Detect which cell encompasses the target text, then output its [X, Y] center coordinate. 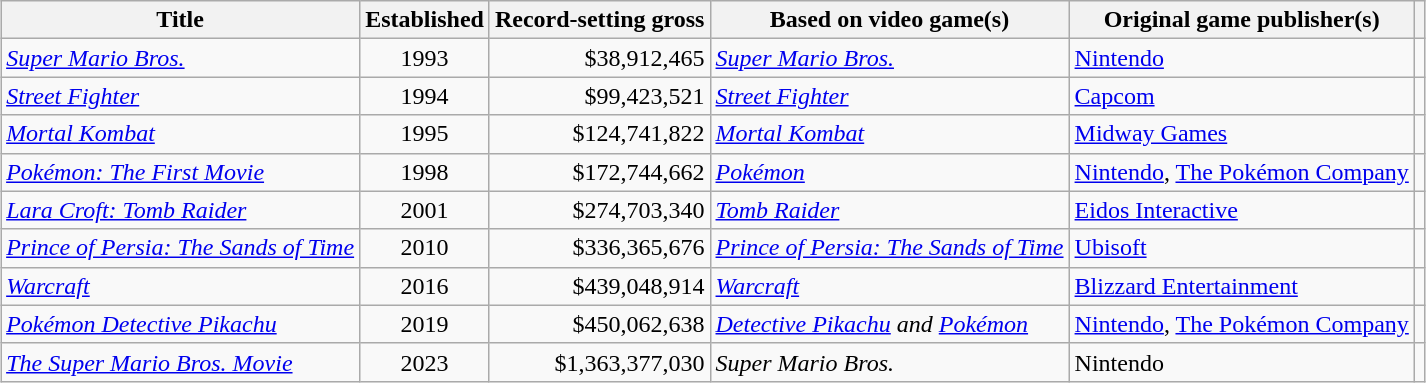
Based on video game(s) [890, 20]
$336,365,676 [600, 248]
1995 [425, 134]
Tomb Raider [890, 210]
$1,363,377,030 [600, 362]
Midway Games [1242, 134]
2016 [425, 286]
1998 [425, 172]
2019 [425, 324]
Pokémon: The First Movie [180, 172]
Pokémon Detective Pikachu [180, 324]
$99,423,521 [600, 96]
Capcom [1242, 96]
1994 [425, 96]
2001 [425, 210]
Pokémon [890, 172]
2010 [425, 248]
$38,912,465 [600, 58]
Lara Croft: Tomb Raider [180, 210]
1993 [425, 58]
$450,062,638 [600, 324]
The Super Mario Bros. Movie [180, 362]
Blizzard Entertainment [1242, 286]
$172,744,662 [600, 172]
$124,741,822 [600, 134]
Eidos Interactive [1242, 210]
Established [425, 20]
Detective Pikachu and Pokémon [890, 324]
$439,048,914 [600, 286]
Record-setting gross [600, 20]
Title [180, 20]
Ubisoft [1242, 248]
2023 [425, 362]
$274,703,340 [600, 210]
Original game publisher(s) [1242, 20]
